From the cell containing the given text, extract its center point as (x, y) coordinate. 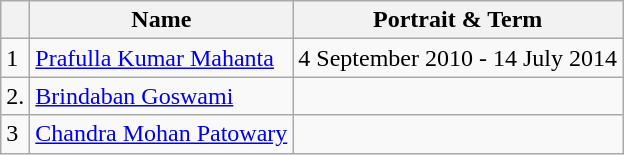
Chandra Mohan Patowary (162, 134)
3 (16, 134)
2. (16, 96)
Prafulla Kumar Mahanta (162, 58)
Name (162, 20)
1 (16, 58)
Portrait & Term (458, 20)
4 September 2010 - 14 July 2014 (458, 58)
Brindaban Goswami (162, 96)
